Return the [x, y] coordinate for the center point of the cell that contains the specified text.  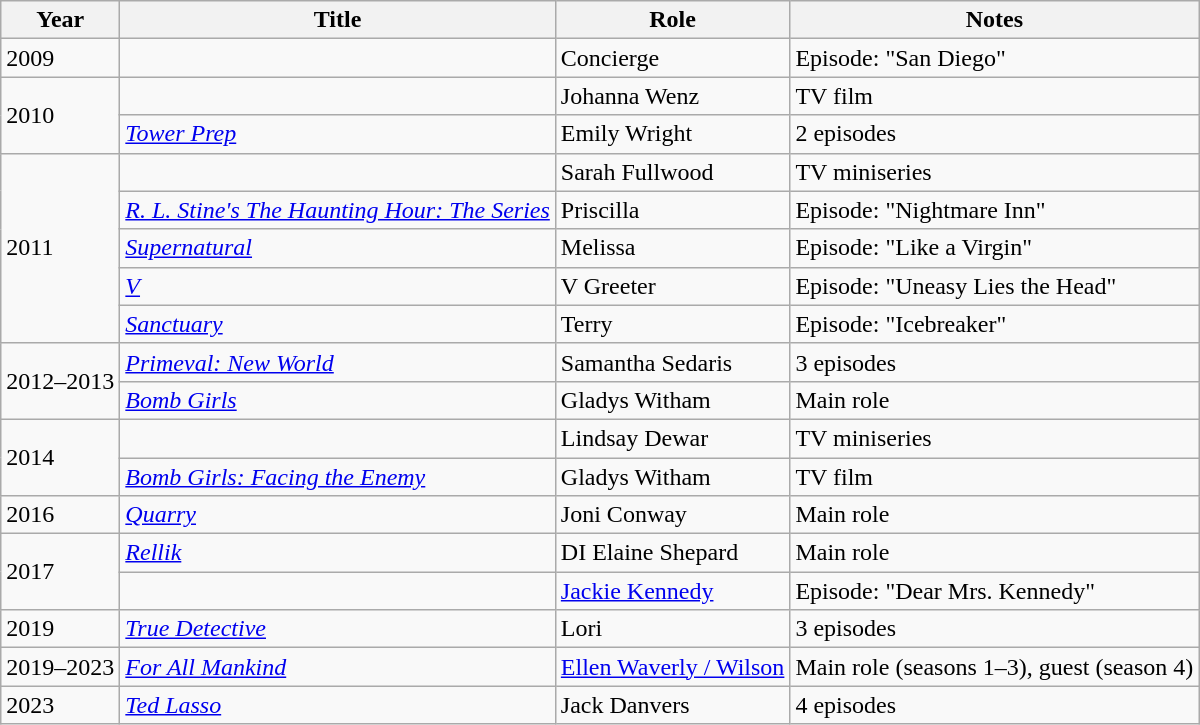
Priscilla [672, 210]
Role [672, 20]
Notes [994, 20]
Episode: "San Diego" [994, 58]
2012–2013 [60, 381]
2014 [60, 457]
Jackie Kennedy [672, 591]
2016 [60, 515]
Episode: "Dear Mrs. Kennedy" [994, 591]
2017 [60, 572]
Sarah Fullwood [672, 172]
Emily Wright [672, 134]
Rellik [338, 553]
R. L. Stine's The Haunting Hour: The Series [338, 210]
2 episodes [994, 134]
True Detective [338, 629]
Episode: "Like a Virgin" [994, 248]
Main role (seasons 1–3), guest (season 4) [994, 667]
Tower Prep [338, 134]
Lori [672, 629]
Bomb Girls [338, 400]
Johanna Wenz [672, 96]
Terry [672, 324]
2023 [60, 705]
2011 [60, 248]
Ellen Waverly / Wilson [672, 667]
Jack Danvers [672, 705]
Sanctuary [338, 324]
Supernatural [338, 248]
Ted Lasso [338, 705]
Year [60, 20]
Title [338, 20]
Episode: "Nightmare Inn" [994, 210]
Episode: "Icebreaker" [994, 324]
Episode: "Uneasy Lies the Head" [994, 286]
Samantha Sedaris [672, 362]
For All Mankind [338, 667]
Lindsay Dewar [672, 438]
2019 [60, 629]
Primeval: New World [338, 362]
DI Elaine Shepard [672, 553]
Concierge [672, 58]
Joni Conway [672, 515]
2019–2023 [60, 667]
Melissa [672, 248]
2010 [60, 115]
V Greeter [672, 286]
V [338, 286]
4 episodes [994, 705]
2009 [60, 58]
Bomb Girls: Facing the Enemy [338, 477]
Quarry [338, 515]
